Output the (X, Y) coordinate of the center of the cell containing the given text.  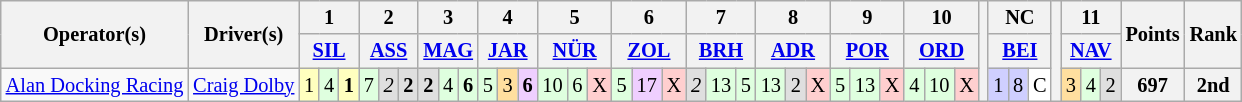
NÜR (574, 51)
NAV (1091, 51)
697 (1153, 85)
JAR (508, 51)
ZOL (649, 51)
17 (647, 85)
11 (1091, 17)
Rank (1214, 34)
NC (1020, 17)
ORD (941, 51)
BEI (1020, 51)
Operator(s) (94, 34)
Alan Docking Racing (94, 85)
Points (1153, 34)
MAG (448, 51)
9 (867, 17)
SIL (329, 51)
ADR (793, 51)
C (1040, 85)
ASS (389, 51)
POR (867, 51)
BRH (721, 51)
2nd (1214, 85)
Driver(s) (244, 34)
Craig Dolby (244, 85)
